Detect which cell encompasses the target text, then output its (x, y) center coordinate. 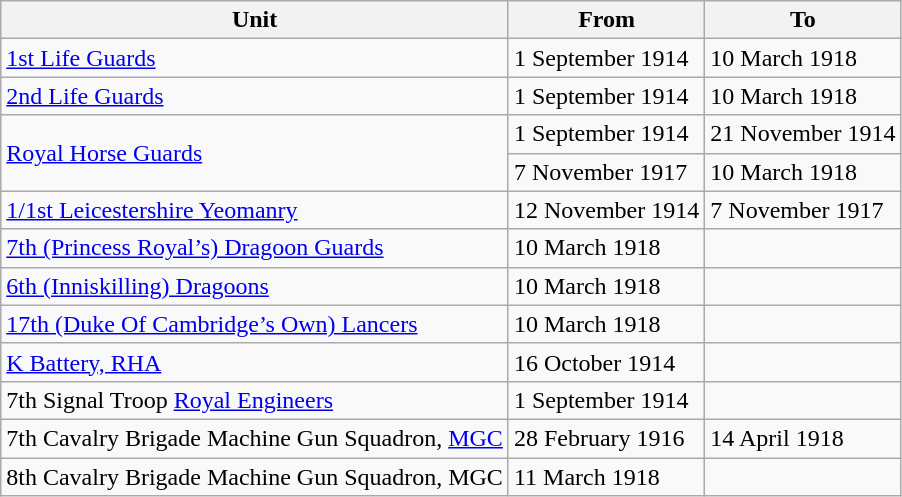
From (606, 20)
To (803, 20)
7th Cavalry Brigade Machine Gun Squadron, MGC (255, 438)
1st Life Guards (255, 58)
12 November 1914 (606, 210)
11 March 1918 (606, 477)
K Battery, RHA (255, 362)
7th Signal Troop Royal Engineers (255, 400)
2nd Life Guards (255, 96)
1/1st Leicestershire Yeomanry (255, 210)
Unit (255, 20)
8th Cavalry Brigade Machine Gun Squadron, MGC (255, 477)
7th (Princess Royal’s) Dragoon Guards (255, 248)
16 October 1914 (606, 362)
Royal Horse Guards (255, 153)
6th (Inniskilling) Dragoons (255, 286)
14 April 1918 (803, 438)
21 November 1914 (803, 134)
17th (Duke Of Cambridge’s Own) Lancers (255, 324)
28 February 1916 (606, 438)
